Find where the given text appears and provide that cell's center as (X, Y) coordinate. 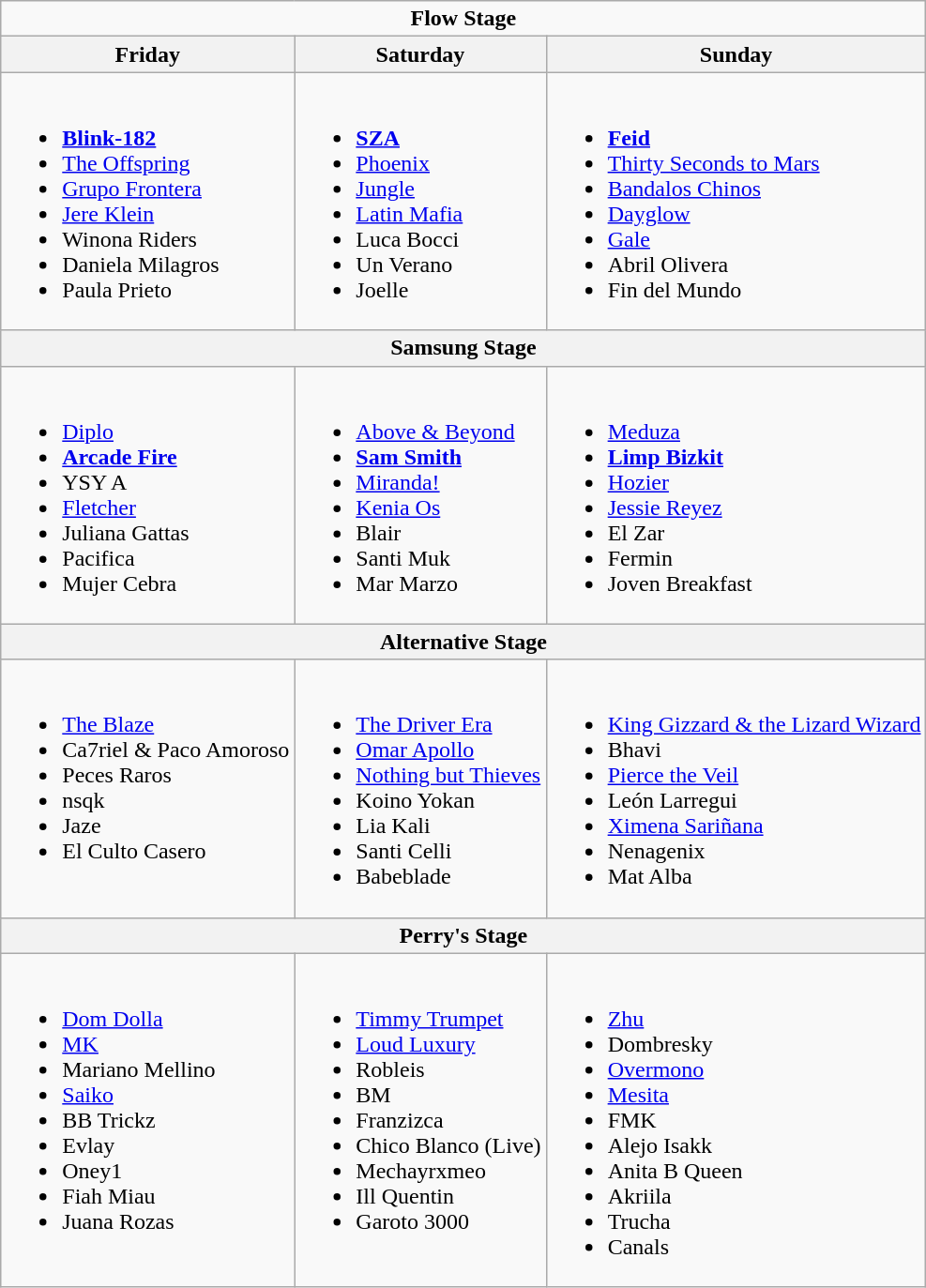
SZAPhoenixJungleLatin MafiaLuca BocciUn VeranoJoelle (420, 201)
Alternative Stage (463, 642)
Saturday (420, 54)
The Driver EraOmar ApolloNothing but ThievesKoino YokanLia KaliSanti CelliBabeblade (420, 788)
Dom DollaMKMariano MellinoSaikoBB TrickzEvlayOney1Fiah MiauJuana Rozas (148, 1120)
FeidThirty Seconds to MarsBandalos ChinosDayglowGaleAbril OliveraFin del Mundo (736, 201)
Friday (148, 54)
Flow Stage (463, 19)
The BlazeCa7riel & Paco AmorosoPeces RarosnsqkJazeEl Culto Casero (148, 788)
Samsung Stage (463, 348)
Blink-182The OffspringGrupo FronteraJere KleinWinona RidersDaniela MilagrosPaula Prieto (148, 201)
Sunday (736, 54)
Timmy TrumpetLoud LuxuryRobleisBMFranzizcaChico Blanco (Live)MechayrxmeoIll QuentinGaroto 3000 (420, 1120)
ZhuDombreskyOvermonoMesitaFMKAlejo IsakkAnita B QueenAkriilaTruchaCanals (736, 1120)
King Gizzard & the Lizard WizardBhaviPierce the VeilLeón LarreguiXimena SariñanaNenagenixMat Alba (736, 788)
Perry's Stage (463, 935)
MeduzaLimp BizkitHozierJessie ReyezEl ZarFerminJoven Breakfast (736, 495)
Above & BeyondSam SmithMiranda!Kenia OsBlairSanti MukMar Marzo (420, 495)
DiploArcade FireYSY AFletcherJuliana GattasPacificaMujer Cebra (148, 495)
